From the cell containing the given text, extract its center point as [X, Y] coordinate. 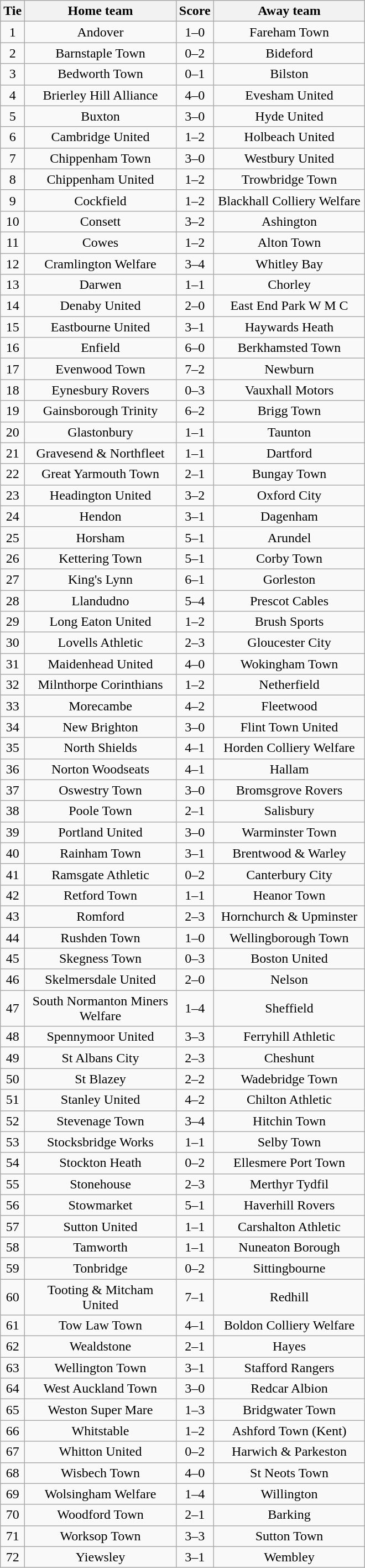
Wisbech Town [101, 1473]
10 [13, 221]
Away team [289, 11]
Horsham [101, 537]
Bilston [289, 74]
8 [13, 179]
59 [13, 1268]
55 [13, 1184]
North Shields [101, 748]
48 [13, 1037]
Cheshunt [289, 1058]
7 [13, 158]
Hendon [101, 516]
53 [13, 1142]
21 [13, 453]
60 [13, 1297]
Heanor Town [289, 895]
9 [13, 200]
Sutton United [101, 1226]
Long Eaton United [101, 622]
45 [13, 959]
Gainsborough Trinity [101, 411]
Wellingborough Town [289, 938]
Darwen [101, 285]
Score [195, 11]
38 [13, 811]
Holbeach United [289, 137]
29 [13, 622]
Woodford Town [101, 1515]
Cockfield [101, 200]
49 [13, 1058]
Barnstaple Town [101, 53]
Headington United [101, 495]
72 [13, 1557]
Enfield [101, 348]
7–2 [195, 369]
East End Park W M C [289, 306]
1 [13, 32]
19 [13, 411]
2 [13, 53]
Tamworth [101, 1247]
Hornchurch & Upminster [289, 916]
Carshalton Athletic [289, 1226]
Westbury United [289, 158]
Tooting & Mitcham United [101, 1297]
St Neots Town [289, 1473]
Ellesmere Port Town [289, 1163]
69 [13, 1494]
Eynesbury Rovers [101, 390]
Cramlington Welfare [101, 264]
Hyde United [289, 116]
Bedworth Town [101, 74]
Portland United [101, 832]
0–1 [195, 74]
58 [13, 1247]
Hallam [289, 769]
71 [13, 1536]
Stowmarket [101, 1205]
5 [13, 116]
Buxton [101, 116]
Selby Town [289, 1142]
Brierley Hill Alliance [101, 95]
Blackhall Colliery Welfare [289, 200]
Stafford Rangers [289, 1368]
Maidenhead United [101, 664]
Worksop Town [101, 1536]
33 [13, 706]
44 [13, 938]
Redhill [289, 1297]
25 [13, 537]
Flint Town United [289, 727]
Oswestry Town [101, 790]
Milnthorpe Corinthians [101, 685]
Arundel [289, 537]
Consett [101, 221]
Merthyr Tydfil [289, 1184]
52 [13, 1121]
Llandudno [101, 600]
11 [13, 242]
26 [13, 558]
St Albans City [101, 1058]
Dagenham [289, 516]
6 [13, 137]
Bideford [289, 53]
22 [13, 474]
68 [13, 1473]
Weston Super Mare [101, 1410]
Retford Town [101, 895]
4 [13, 95]
Vauxhall Motors [289, 390]
Whitley Bay [289, 264]
Yiewsley [101, 1557]
5–4 [195, 600]
63 [13, 1368]
Wokingham Town [289, 664]
Romford [101, 916]
24 [13, 516]
Rainham Town [101, 853]
Barking [289, 1515]
Wadebridge Town [289, 1079]
Bridgwater Town [289, 1410]
6–2 [195, 411]
Eastbourne United [101, 327]
Bungay Town [289, 474]
St Blazey [101, 1079]
65 [13, 1410]
70 [13, 1515]
66 [13, 1431]
54 [13, 1163]
Glastonbury [101, 432]
Spennymoor United [101, 1037]
37 [13, 790]
Alton Town [289, 242]
Evesham United [289, 95]
61 [13, 1326]
Denaby United [101, 306]
6–1 [195, 579]
Gravesend & Northfleet [101, 453]
18 [13, 390]
Ashford Town (Kent) [289, 1431]
Wolsingham Welfare [101, 1494]
23 [13, 495]
Hitchin Town [289, 1121]
Chilton Athletic [289, 1100]
Lovells Athletic [101, 643]
2–2 [195, 1079]
Great Yarmouth Town [101, 474]
57 [13, 1226]
41 [13, 874]
Cambridge United [101, 137]
Ferryhill Athletic [289, 1037]
40 [13, 853]
Wembley [289, 1557]
28 [13, 600]
16 [13, 348]
Gloucester City [289, 643]
Norton Woodseats [101, 769]
Whitton United [101, 1452]
Bromsgrove Rovers [289, 790]
Tonbridge [101, 1268]
Gorleston [289, 579]
12 [13, 264]
Willington [289, 1494]
3 [13, 74]
Evenwood Town [101, 369]
Nelson [289, 980]
6–0 [195, 348]
47 [13, 1008]
1–3 [195, 1410]
34 [13, 727]
King's Lynn [101, 579]
Chorley [289, 285]
Horden Colliery Welfare [289, 748]
7–1 [195, 1297]
Wellington Town [101, 1368]
64 [13, 1389]
Whitstable [101, 1431]
Fareham Town [289, 32]
Home team [101, 11]
Sutton Town [289, 1536]
67 [13, 1452]
South Normanton Miners Welfare [101, 1008]
Tie [13, 11]
Fleetwood [289, 706]
Wealdstone [101, 1347]
39 [13, 832]
56 [13, 1205]
Brentwood & Warley [289, 853]
New Brighton [101, 727]
Prescot Cables [289, 600]
Boldon Colliery Welfare [289, 1326]
Nuneaton Borough [289, 1247]
Poole Town [101, 811]
Haywards Heath [289, 327]
Brush Sports [289, 622]
Skelmersdale United [101, 980]
Skegness Town [101, 959]
Canterbury City [289, 874]
32 [13, 685]
Stevenage Town [101, 1121]
13 [13, 285]
46 [13, 980]
Andover [101, 32]
Newburn [289, 369]
Tow Law Town [101, 1326]
Stocksbridge Works [101, 1142]
31 [13, 664]
Harwich & Parkeston [289, 1452]
62 [13, 1347]
51 [13, 1100]
Rushden Town [101, 938]
Stonehouse [101, 1184]
Boston United [289, 959]
West Auckland Town [101, 1389]
27 [13, 579]
Trowbridge Town [289, 179]
Salisbury [289, 811]
50 [13, 1079]
17 [13, 369]
Stockton Heath [101, 1163]
Sittingbourne [289, 1268]
Chippenham Town [101, 158]
20 [13, 432]
Stanley United [101, 1100]
Morecambe [101, 706]
Sheffield [289, 1008]
36 [13, 769]
35 [13, 748]
Ramsgate Athletic [101, 874]
Taunton [289, 432]
Corby Town [289, 558]
Oxford City [289, 495]
15 [13, 327]
Ashington [289, 221]
Berkhamsted Town [289, 348]
Warminster Town [289, 832]
43 [13, 916]
Redcar Albion [289, 1389]
Hayes [289, 1347]
14 [13, 306]
30 [13, 643]
42 [13, 895]
Cowes [101, 242]
Netherfield [289, 685]
Brigg Town [289, 411]
Kettering Town [101, 558]
Dartford [289, 453]
Haverhill Rovers [289, 1205]
Chippenham United [101, 179]
